Find where the given text appears and provide that cell's center as (x, y) coordinate. 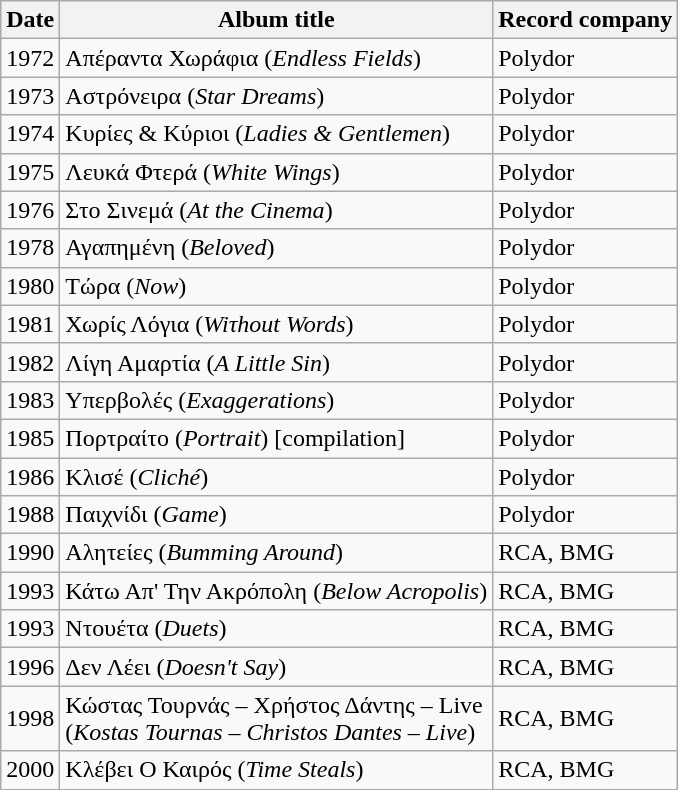
Πορτραίτο (Portrait) [compilation] (276, 438)
Κώστας Τουρνάς – Χρήστος Δάντης – Live(Kostas Tournas – Christos Dantes – Live) (276, 718)
Λευκά Φτερά (White Wings) (276, 172)
1986 (30, 477)
1978 (30, 248)
1998 (30, 718)
Παιχνίδι (Game) (276, 515)
Χωρίς Λόγια (Wiτhout Words) (276, 324)
Υπερβολές (Exaggerations) (276, 400)
1975 (30, 172)
Τώρα (Now) (276, 286)
1972 (30, 58)
1976 (30, 210)
Απέραντα Χωράφια (Endless Fields) (276, 58)
Λίγη Αμαρτία (A Little Sin) (276, 362)
Κλισέ (Cliché) (276, 477)
1981 (30, 324)
1974 (30, 134)
1983 (30, 400)
Αλητείες (Bumming Around) (276, 553)
1985 (30, 438)
Date (30, 20)
Αστρόνειρα (Star Dreams) (276, 96)
1982 (30, 362)
Κυρίες & Κύριοι (Ladies & Gentlemen) (276, 134)
Δεν Λέει (Doesn't Say) (276, 667)
2000 (30, 770)
1980 (30, 286)
Κάτω Απ' Την Ακρόπολη (Below Acropolis) (276, 591)
Αγαπημένη (Beloved) (276, 248)
1990 (30, 553)
Record company (586, 20)
1988 (30, 515)
Στο Σινεμά (At the Cinema) (276, 210)
Κλέβει Ο Καιρός (Time Steals) (276, 770)
1996 (30, 667)
Album title (276, 20)
Ντουέτα (Duets) (276, 629)
1973 (30, 96)
